Pinpoint the cell where the given text exists, returning its (x, y) midpoint coordinate. 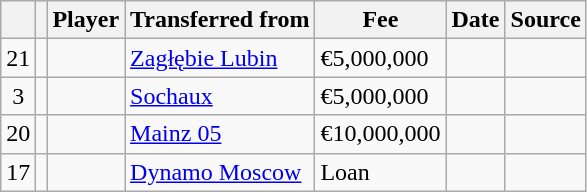
17 (18, 172)
Fee (380, 20)
20 (18, 134)
3 (18, 96)
Source (546, 20)
Zagłębie Lubin (220, 58)
Dynamo Moscow (220, 172)
€10,000,000 (380, 134)
Mainz 05 (220, 134)
Loan (380, 172)
Sochaux (220, 96)
Date (476, 20)
Transferred from (220, 20)
Player (86, 20)
21 (18, 58)
